Return [X, Y] of the center of cell containing provided text 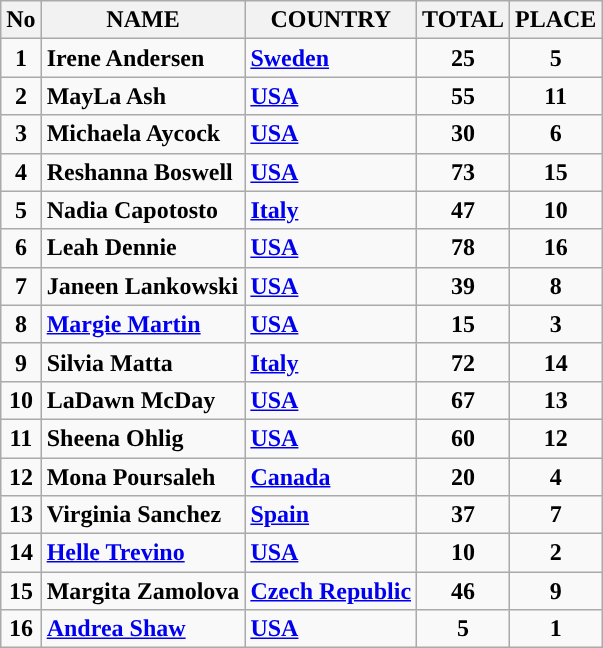
47 [464, 210]
Sweden [331, 58]
Margita Zamolova [143, 591]
Helle Trevino [143, 553]
37 [464, 515]
Canada [331, 477]
TOTAL [464, 20]
Silvia Matta [143, 362]
Margie Martin [143, 324]
78 [464, 248]
LaDawn McDay [143, 400]
55 [464, 96]
Michaela Aycock [143, 134]
Andrea Shaw [143, 629]
72 [464, 362]
MayLa Ash [143, 96]
30 [464, 134]
Mona Poursaleh [143, 477]
NAME [143, 20]
PLACE [555, 20]
Janeen Lankowski [143, 286]
No [21, 20]
Sheena Ohlig [143, 438]
Spain [331, 515]
Irene Andersen [143, 58]
Leah Dennie [143, 248]
Virginia Sanchez [143, 515]
73 [464, 172]
COUNTRY [331, 20]
46 [464, 591]
60 [464, 438]
Nadia Capotosto [143, 210]
25 [464, 58]
Czech Republic [331, 591]
39 [464, 286]
67 [464, 400]
20 [464, 477]
Reshanna Boswell [143, 172]
